For the text-containing cell, return its midpoint in [x, y] coordinate format. 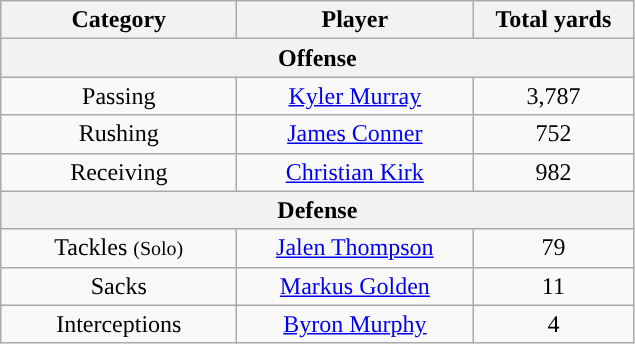
752 [554, 134]
982 [554, 172]
Sacks [119, 286]
Markus Golden [355, 286]
Christian Kirk [355, 172]
Byron Murphy [355, 324]
Tackles (Solo) [119, 248]
Kyler Murray [355, 96]
Category [119, 20]
Jalen Thompson [355, 248]
Receiving [119, 172]
4 [554, 324]
Rushing [119, 134]
Player [355, 20]
79 [554, 248]
Total yards [554, 20]
Passing [119, 96]
11 [554, 286]
3,787 [554, 96]
Defense [318, 210]
James Conner [355, 134]
Interceptions [119, 324]
Offense [318, 58]
